Locate the cell with the specified text and output its [X, Y] center coordinate. 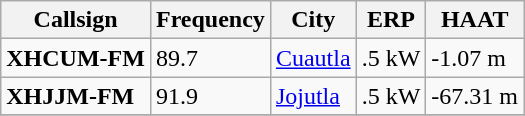
ERP [391, 20]
91.9 [210, 96]
-1.07 m [475, 58]
Frequency [210, 20]
Jojutla [313, 96]
Cuautla [313, 58]
XHJJM-FM [76, 96]
XHCUM-FM [76, 58]
-67.31 m [475, 96]
Callsign [76, 20]
HAAT [475, 20]
City [313, 20]
89.7 [210, 58]
